From the cell containing the given text, extract its center point as [x, y] coordinate. 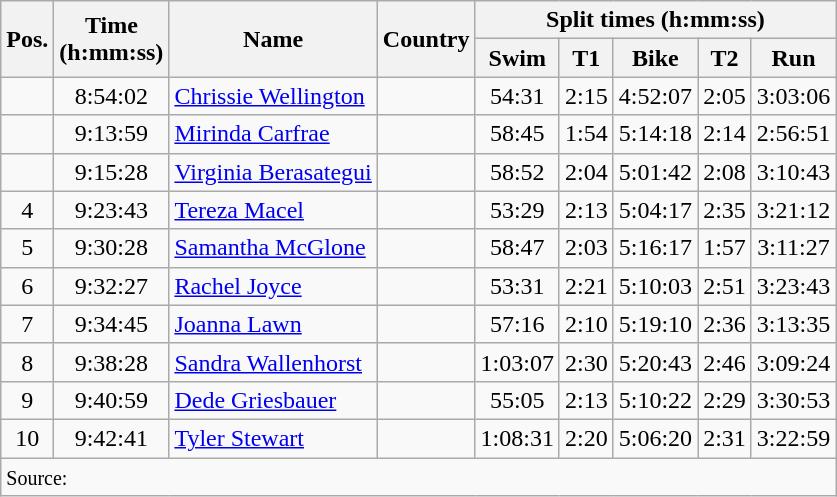
58:47 [517, 248]
9:15:28 [112, 172]
9:23:43 [112, 210]
9:40:59 [112, 400]
2:51 [725, 286]
9:42:41 [112, 438]
5:20:43 [655, 362]
Pos. [28, 39]
Rachel Joyce [273, 286]
2:31 [725, 438]
Dede Griesbauer [273, 400]
5:01:42 [655, 172]
4:52:07 [655, 96]
58:45 [517, 134]
2:04 [586, 172]
1:08:31 [517, 438]
Mirinda Carfrae [273, 134]
2:46 [725, 362]
Bike [655, 58]
Run [793, 58]
8 [28, 362]
2:05 [725, 96]
T2 [725, 58]
9 [28, 400]
9:38:28 [112, 362]
3:10:43 [793, 172]
9:30:28 [112, 248]
9:34:45 [112, 324]
1:54 [586, 134]
2:29 [725, 400]
5:10:03 [655, 286]
2:10 [586, 324]
54:31 [517, 96]
3:09:24 [793, 362]
3:13:35 [793, 324]
2:35 [725, 210]
57:16 [517, 324]
3:22:59 [793, 438]
2:56:51 [793, 134]
2:08 [725, 172]
4 [28, 210]
5:16:17 [655, 248]
53:31 [517, 286]
Name [273, 39]
1:57 [725, 248]
Chrissie Wellington [273, 96]
9:32:27 [112, 286]
9:13:59 [112, 134]
2:03 [586, 248]
Swim [517, 58]
53:29 [517, 210]
T1 [586, 58]
Time(h:mm:ss) [112, 39]
1:03:07 [517, 362]
5 [28, 248]
5:19:10 [655, 324]
2:14 [725, 134]
5:10:22 [655, 400]
2:20 [586, 438]
5:04:17 [655, 210]
5:06:20 [655, 438]
8:54:02 [112, 96]
5:14:18 [655, 134]
Joanna Lawn [273, 324]
Country [426, 39]
Tyler Stewart [273, 438]
58:52 [517, 172]
3:11:27 [793, 248]
6 [28, 286]
3:03:06 [793, 96]
Virginia Berasategui [273, 172]
Split times (h:mm:ss) [656, 20]
7 [28, 324]
2:21 [586, 286]
10 [28, 438]
Source: [418, 477]
2:36 [725, 324]
3:23:43 [793, 286]
55:05 [517, 400]
Sandra Wallenhorst [273, 362]
3:30:53 [793, 400]
2:30 [586, 362]
2:15 [586, 96]
Tereza Macel [273, 210]
3:21:12 [793, 210]
Samantha McGlone [273, 248]
